Return (X, Y) of the center of cell containing provided text 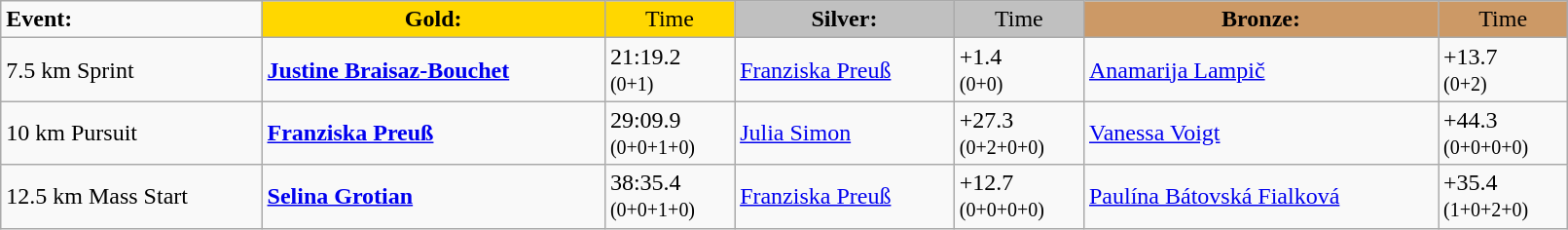
+44.3(0+0+0+0) (1503, 133)
Justine Braisaz-Bouchet (433, 70)
38:35.4(0+0+1+0) (670, 197)
Bronze: (1260, 19)
10 km Pursuit (131, 133)
Gold: (433, 19)
Anamarija Lampič (1260, 70)
+1.4(0+0) (1018, 70)
7.5 km Sprint (131, 70)
Selina Grotian (433, 197)
+12.7(0+0+0+0) (1018, 197)
+35.4(1+0+2+0) (1503, 197)
+27.3(0+2+0+0) (1018, 133)
+13.7(0+2) (1503, 70)
Vanessa Voigt (1260, 133)
Event: (131, 19)
Julia Simon (845, 133)
29:09.9(0+0+1+0) (670, 133)
21:19.2(0+1) (670, 70)
Silver: (845, 19)
12.5 km Mass Start (131, 197)
Paulína Bátovská Fialková (1260, 197)
